Find where the given text appears and provide that cell's center as [X, Y] coordinate. 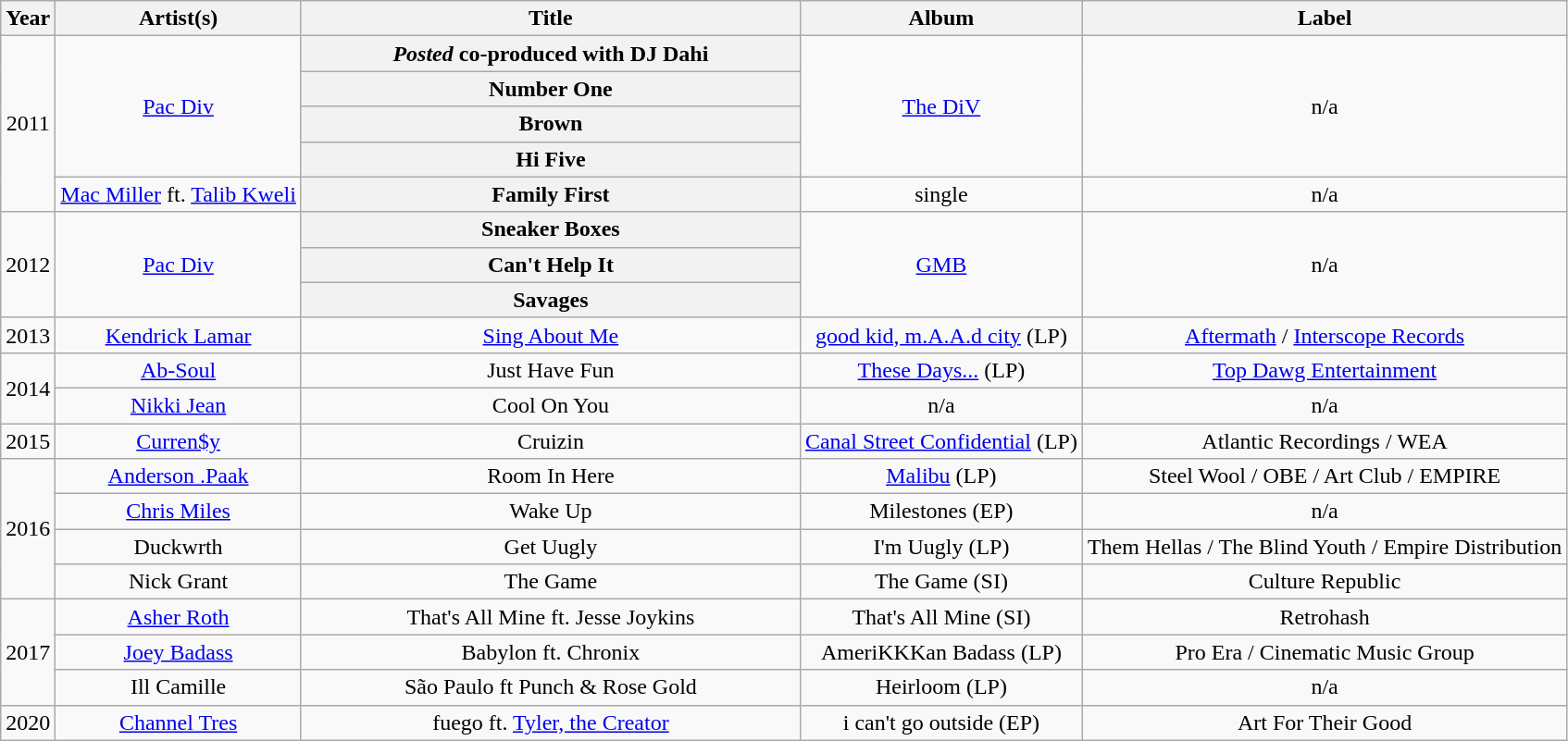
Nick Grant [179, 582]
Pro Era / Cinematic Music Group [1324, 652]
Malibu (LP) [940, 476]
Channel Tres [179, 722]
Get Uugly [550, 547]
Art For Their Good [1324, 722]
Posted co-produced with DJ Dahi [550, 54]
Album [940, 19]
Brown [550, 124]
Chris Miles [179, 512]
Ab-Soul [179, 370]
That's All Mine ft. Jesse Joykins [550, 617]
That's All Mine (SI) [940, 617]
Ill Camille [179, 687]
These Days... (LP) [940, 370]
São Paulo ft Punch & Rose Gold [550, 687]
Curren$y [179, 441]
Retrohash [1324, 617]
Title [550, 19]
2017 [28, 652]
Room In Here [550, 476]
Sing About Me [550, 335]
Anderson .Paak [179, 476]
Steel Wool / OBE / Art Club / EMPIRE [1324, 476]
Babylon ft. Chronix [550, 652]
fuego ft. Tyler, the Creator [550, 722]
Culture Republic [1324, 582]
Wake Up [550, 512]
2014 [28, 388]
Can't Help It [550, 265]
Sneaker Boxes [550, 229]
Aftermath / Interscope Records [1324, 335]
Canal Street Confidential (LP) [940, 441]
The DiV [940, 106]
Number One [550, 89]
single [940, 194]
Milestones (EP) [940, 512]
2020 [28, 722]
2012 [28, 265]
i can't go outside (EP) [940, 722]
Atlantic Recordings / WEA [1324, 441]
Heirloom (LP) [940, 687]
I'm Uugly (LP) [940, 547]
2013 [28, 335]
AmeriKKKan Badass (LP) [940, 652]
Duckwrth [179, 547]
Savages [550, 300]
Mac Miller ft. Talib Kweli [179, 194]
The Game [550, 582]
Them Hellas / The Blind Youth / Empire Distribution [1324, 547]
Year [28, 19]
The Game (SI) [940, 582]
2015 [28, 441]
Just Have Fun [550, 370]
Kendrick Lamar [179, 335]
Nikki Jean [179, 405]
GMB [940, 265]
2016 [28, 529]
Joey Badass [179, 652]
Artist(s) [179, 19]
Asher Roth [179, 617]
2011 [28, 124]
Hi Five [550, 159]
Family First [550, 194]
Cruizin [550, 441]
Top Dawg Entertainment [1324, 370]
good kid, m.A.A.d city (LP) [940, 335]
Cool On You [550, 405]
Label [1324, 19]
